Detect which cell encompasses the target text, then output its (x, y) center coordinate. 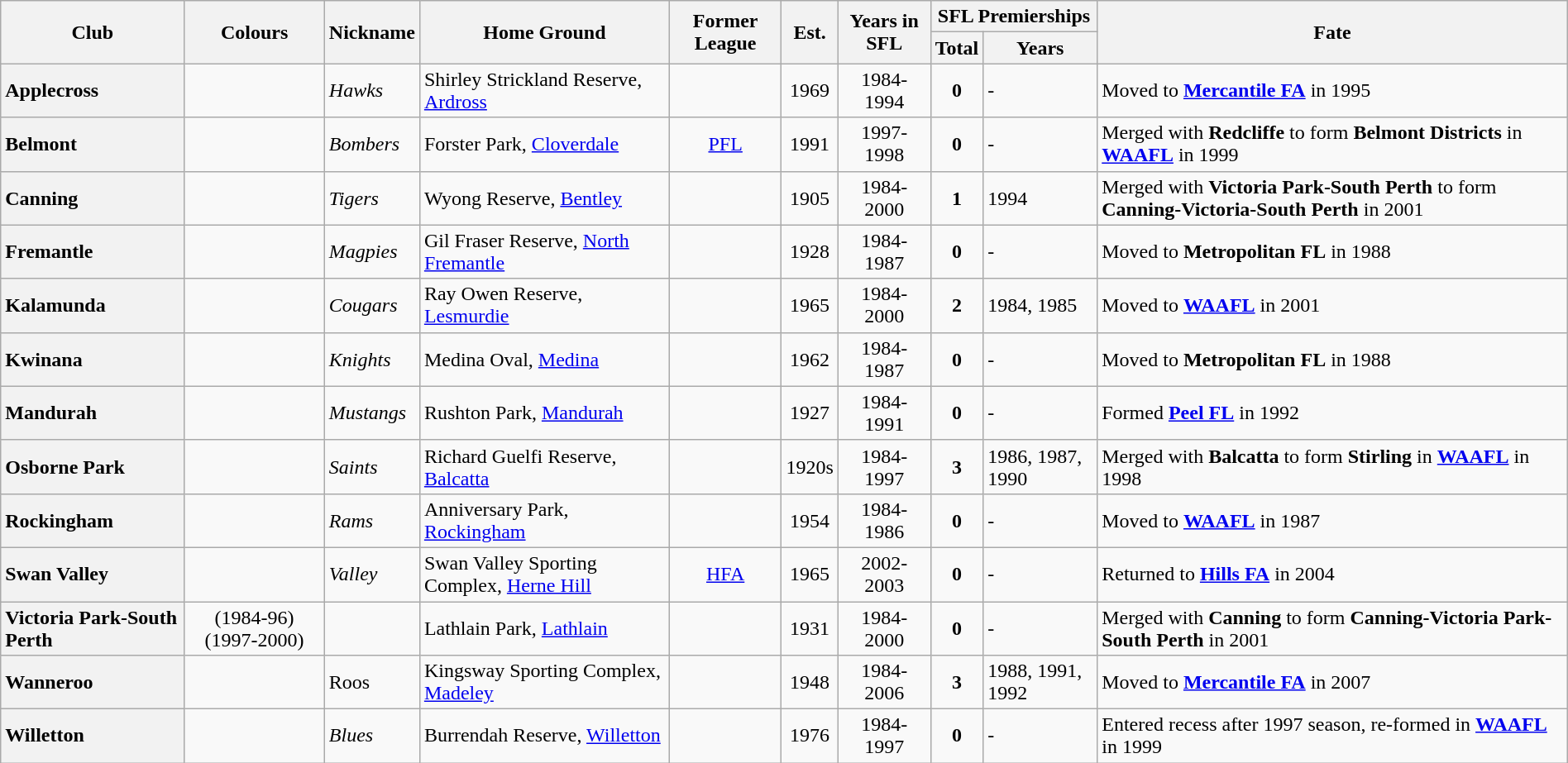
Burrendah Reserve, Willetton (544, 736)
Wyong Reserve, Bentley (544, 198)
1986, 1987, 1990 (1040, 466)
Est. (810, 32)
1994 (1040, 198)
2002-2003 (884, 574)
Osborne Park (93, 466)
1928 (810, 251)
Moved to Mercantile FA in 2007 (1333, 683)
1948 (810, 683)
Ray Owen Reserve, Lesmurdie (544, 306)
1 (957, 198)
Former League (724, 32)
Formed Peel FL in 1992 (1333, 413)
(1984-96)(1997-2000) (255, 628)
1984-1986 (884, 521)
Cougars (372, 306)
1984-1991 (884, 413)
Swan Valley Sporting Complex, Herne Hill (544, 574)
1984-1994 (884, 91)
1976 (810, 736)
Club (93, 32)
Fremantle (93, 251)
Tigers (372, 198)
Rockingham (93, 521)
Roos (372, 683)
Kingsway Sporting Complex, Madeley (544, 683)
Returned to Hills FA in 2004 (1333, 574)
Rams (372, 521)
Canning (93, 198)
Moved to Mercantile FA in 1995 (1333, 91)
SFL Premierships (1014, 17)
1927 (810, 413)
Moved to WAAFL in 2001 (1333, 306)
Merged with Canning to form Canning-Victoria Park-South Perth in 2001 (1333, 628)
Victoria Park-South Perth (93, 628)
Kwinana (93, 359)
Nickname (372, 32)
Merged with Redcliffe to form Belmont Districts in WAAFL in 1999 (1333, 144)
Moved to WAAFL in 1987 (1333, 521)
Shirley Strickland Reserve, Ardross (544, 91)
Anniversary Park, Rockingham (544, 521)
Kalamunda (93, 306)
Valley (372, 574)
Mandurah (93, 413)
1984-2006 (884, 683)
1988, 1991, 1992 (1040, 683)
1991 (810, 144)
PFL (724, 144)
Blues (372, 736)
HFA (724, 574)
Mustangs (372, 413)
1905 (810, 198)
Lathlain Park, Lathlain (544, 628)
Merged with Balcatta to form Stirling in WAAFL in 1998 (1333, 466)
Colours (255, 32)
Gil Fraser Reserve, North Fremantle (544, 251)
1997-1998 (884, 144)
Fate (1333, 32)
1954 (810, 521)
Saints (372, 466)
Richard Guelfi Reserve, Balcatta (544, 466)
Willetton (93, 736)
1969 (810, 91)
Years in SFL (884, 32)
Entered recess after 1997 season, re-formed in WAAFL in 1999 (1333, 736)
Magpies (372, 251)
Total (957, 48)
Knights (372, 359)
1920s (810, 466)
Swan Valley (93, 574)
Applecross (93, 91)
Rushton Park, Mandurah (544, 413)
2 (957, 306)
Forster Park, Cloverdale (544, 144)
Bombers (372, 144)
1984, 1985 (1040, 306)
Years (1040, 48)
Home Ground (544, 32)
Wanneroo (93, 683)
Merged with Victoria Park-South Perth to form Canning-Victoria-South Perth in 2001 (1333, 198)
1931 (810, 628)
1962 (810, 359)
Medina Oval, Medina (544, 359)
Belmont (93, 144)
Hawks (372, 91)
